Return the [x, y] coordinate for the center point of the cell that contains the specified text.  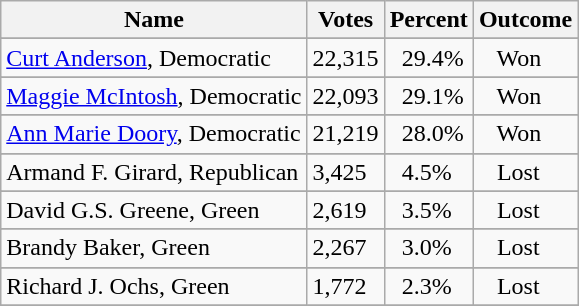
2,267 [346, 248]
3.0% [428, 248]
Outcome [525, 20]
Name [154, 20]
21,219 [346, 134]
2,619 [346, 210]
4.5% [428, 172]
28.0% [428, 134]
Brandy Baker, Green [154, 248]
Percent [428, 20]
Curt Anderson, Democratic [154, 58]
22,315 [346, 58]
Richard J. Ochs, Green [154, 286]
3,425 [346, 172]
Votes [346, 20]
29.4% [428, 58]
Ann Marie Doory, Democratic [154, 134]
3.5% [428, 210]
Maggie McIntosh, Democratic [154, 96]
2.3% [428, 286]
David G.S. Greene, Green [154, 210]
29.1% [428, 96]
1,772 [346, 286]
Armand F. Girard, Republican [154, 172]
22,093 [346, 96]
